Scan for the cell matching the given text and deliver its [x, y] coordinate at center. 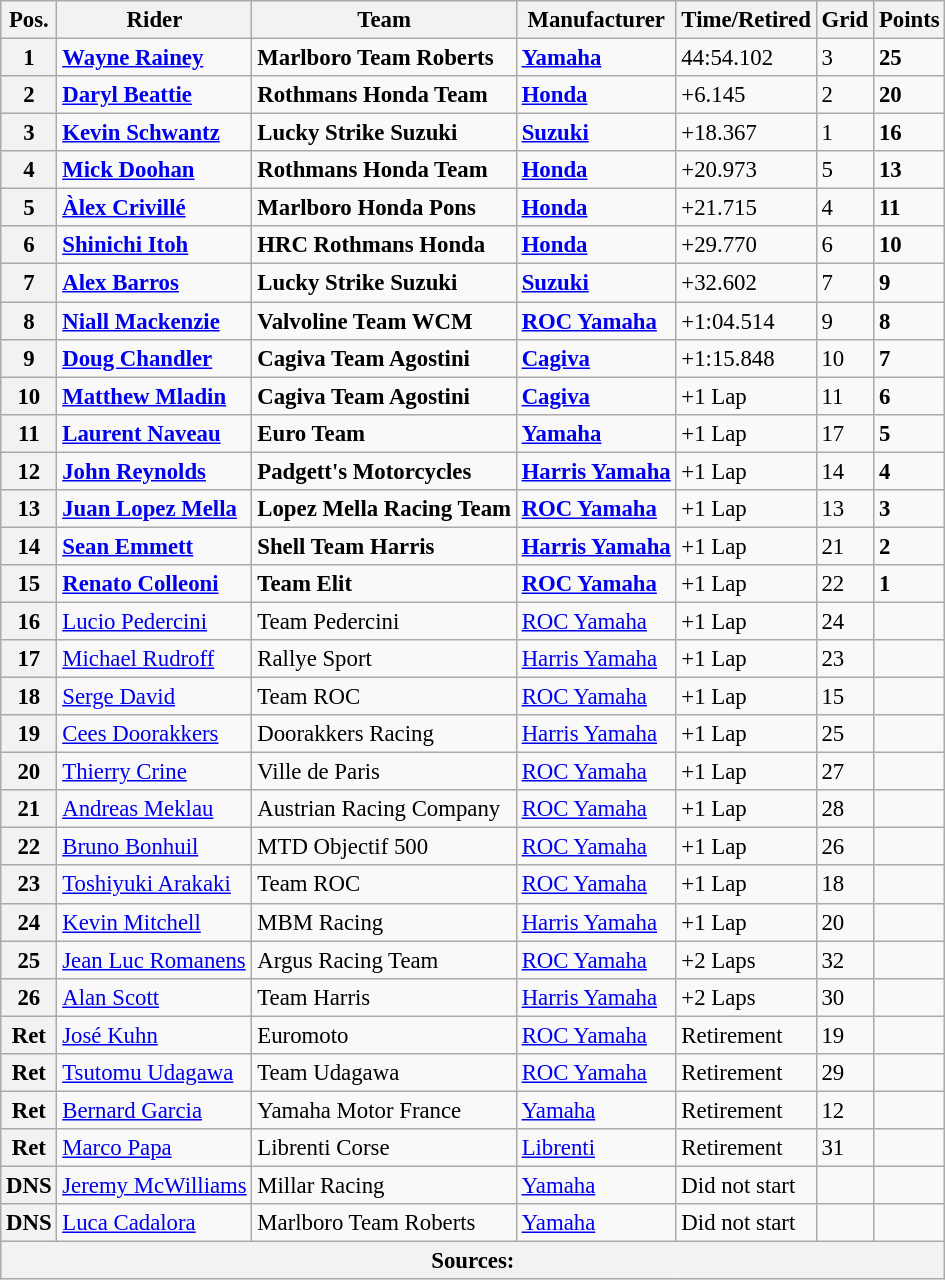
Team Udagawa [384, 1073]
Pos. [29, 20]
+1:15.848 [746, 358]
Grid [844, 20]
Laurent Naveau [154, 433]
Team Elit [384, 584]
Mick Doohan [154, 170]
Jeremy McWilliams [154, 1185]
31 [844, 1148]
Niall Mackenzie [154, 321]
Yamaha Motor France [384, 1110]
Points [910, 20]
Jean Luc Romanens [154, 960]
MTD Objectif 500 [384, 847]
MBM Racing [384, 922]
Rallye Sport [384, 659]
Ville de Paris [384, 772]
29 [844, 1073]
+6.145 [746, 95]
Serge David [154, 697]
Doorakkers Racing [384, 734]
Rider [154, 20]
Wayne Rainey [154, 58]
Euromoto [384, 1035]
30 [844, 997]
Andreas Meklau [154, 809]
+1:04.514 [746, 321]
Team Pedercini [384, 621]
+29.770 [746, 245]
Alex Barros [154, 283]
Lucio Pedercini [154, 621]
Argus Racing Team [384, 960]
Juan Lopez Mella [154, 509]
Valvoline Team WCM [384, 321]
Thierry Crine [154, 772]
Sean Emmett [154, 546]
+18.367 [746, 133]
Àlex Crivillé [154, 208]
Cees Doorakkers [154, 734]
Bernard Garcia [154, 1110]
Team Harris [384, 997]
Euro Team [384, 433]
Doug Chandler [154, 358]
José Kuhn [154, 1035]
Kevin Mitchell [154, 922]
Librenti [596, 1148]
Toshiyuki Arakaki [154, 885]
Luca Cadalora [154, 1223]
Marlboro Honda Pons [384, 208]
Time/Retired [746, 20]
27 [844, 772]
44:54.102 [746, 58]
Shinichi Itoh [154, 245]
Lopez Mella Racing Team [384, 509]
Michael Rudroff [154, 659]
Bruno Bonhuil [154, 847]
32 [844, 960]
Austrian Racing Company [384, 809]
+20.973 [746, 170]
Daryl Beattie [154, 95]
Tsutomu Udagawa [154, 1073]
+21.715 [746, 208]
Librenti Corse [384, 1148]
Marco Papa [154, 1148]
Shell Team Harris [384, 546]
Kevin Schwantz [154, 133]
Matthew Mladin [154, 396]
+32.602 [746, 283]
John Reynolds [154, 471]
Alan Scott [154, 997]
Millar Racing [384, 1185]
Team [384, 20]
Manufacturer [596, 20]
Padgett's Motorcycles [384, 471]
Sources: [473, 1261]
28 [844, 809]
Renato Colleoni [154, 584]
HRC Rothmans Honda [384, 245]
